Capture the cell that displays the provided text and extract its [x, y] central coordinate. 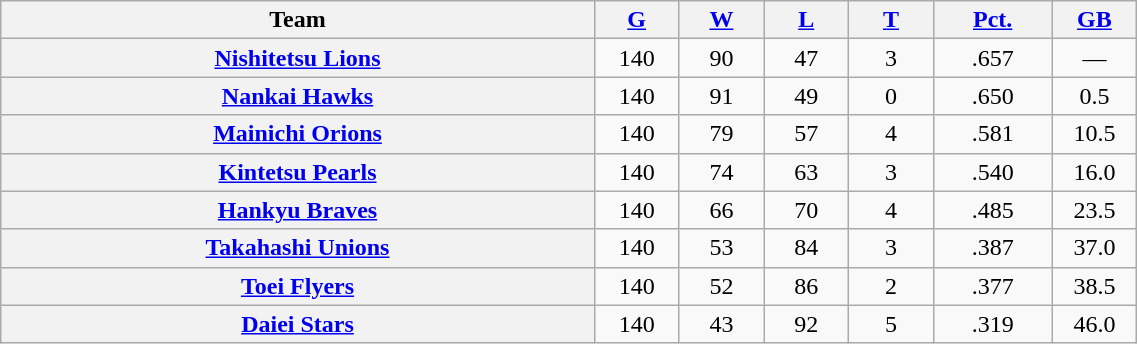
79 [722, 134]
Kintetsu Pearls [298, 172]
47 [806, 58]
2 [892, 286]
Team [298, 20]
.581 [992, 134]
G [636, 20]
57 [806, 134]
90 [722, 58]
.485 [992, 210]
.319 [992, 324]
63 [806, 172]
53 [722, 248]
49 [806, 96]
— [1094, 58]
.650 [992, 96]
W [722, 20]
Nishitetsu Lions [298, 58]
52 [722, 286]
16.0 [1094, 172]
10.5 [1094, 134]
Toei Flyers [298, 286]
46.0 [1094, 324]
38.5 [1094, 286]
GB [1094, 20]
92 [806, 324]
84 [806, 248]
Mainichi Orions [298, 134]
37.0 [1094, 248]
.387 [992, 248]
Daiei Stars [298, 324]
43 [722, 324]
66 [722, 210]
91 [722, 96]
5 [892, 324]
Pct. [992, 20]
86 [806, 286]
.540 [992, 172]
Nankai Hawks [298, 96]
L [806, 20]
T [892, 20]
74 [722, 172]
0.5 [1094, 96]
70 [806, 210]
.657 [992, 58]
0 [892, 96]
23.5 [1094, 210]
.377 [992, 286]
Takahashi Unions [298, 248]
Hankyu Braves [298, 210]
